Locate the cell with the specified text and output its (X, Y) center coordinate. 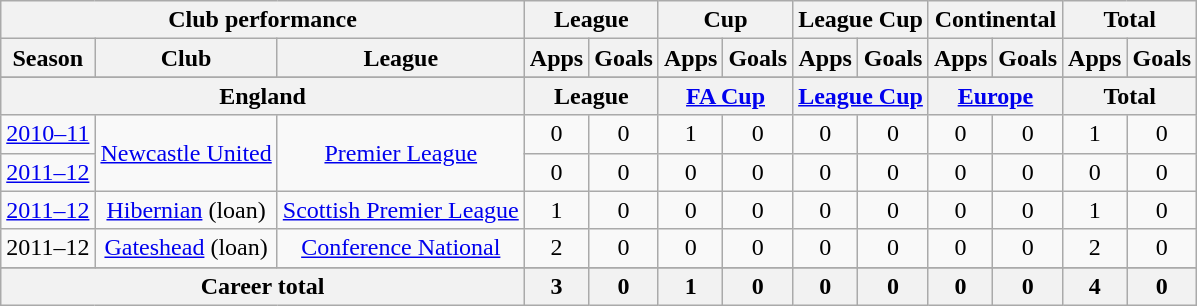
Gateshead (loan) (186, 248)
Hibernian (loan) (186, 210)
Season (48, 58)
Cup (725, 20)
4 (1095, 286)
Club performance (263, 20)
Conference National (400, 248)
Europe (995, 96)
Career total (263, 286)
England (263, 96)
Scottish Premier League (400, 210)
FA Cup (725, 96)
Continental (995, 20)
2010–11 (48, 134)
3 (556, 286)
Club (186, 58)
Newcastle United (186, 153)
Premier League (400, 153)
